Locate the cell with the specified text and output its [X, Y] center coordinate. 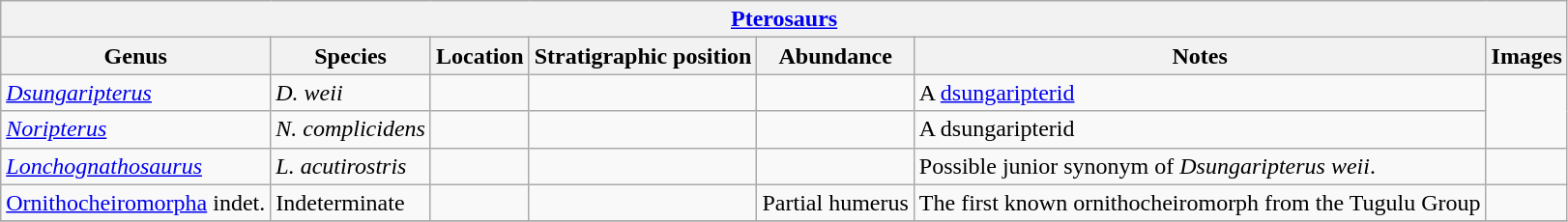
L. acutirostris [351, 166]
Notes [1200, 56]
Dsungaripterus [135, 93]
Ornithocheiromorpha indet. [135, 203]
Genus [135, 56]
Lonchognathosaurus [135, 166]
Indeterminate [351, 203]
Noripterus [135, 129]
Possible junior synonym of Dsungaripterus weii. [1200, 166]
The first known ornithocheiromorph from the Tugulu Group [1200, 203]
Abundance [835, 56]
Images [1526, 56]
Partial humerus [835, 203]
Location [479, 56]
Species [351, 56]
N. complicidens [351, 129]
Stratigraphic position [643, 56]
D. weii [351, 93]
Pterosaurs [785, 19]
